Identify which cell holds the provided text, then report its [x, y] central coordinate. 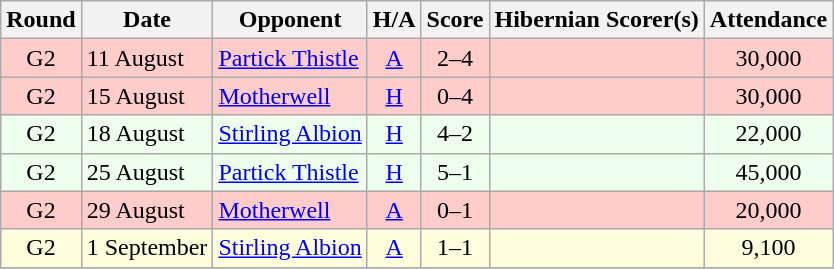
Round [41, 20]
2–4 [455, 58]
Score [455, 20]
45,000 [768, 172]
Date [147, 20]
25 August [147, 172]
Hibernian Scorer(s) [596, 20]
Attendance [768, 20]
4–2 [455, 134]
22,000 [768, 134]
5–1 [455, 172]
20,000 [768, 210]
15 August [147, 96]
1–1 [455, 248]
9,100 [768, 248]
0–4 [455, 96]
H/A [394, 20]
1 September [147, 248]
0–1 [455, 210]
11 August [147, 58]
Opponent [290, 20]
18 August [147, 134]
29 August [147, 210]
